Scan for the cell matching the given text and deliver its (X, Y) coordinate at center. 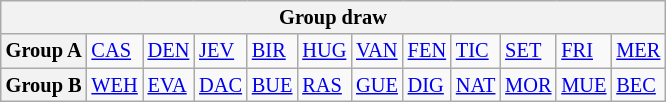
GUE (377, 85)
EVA (169, 85)
NAT (476, 85)
DIG (427, 85)
BIR (272, 51)
WEH (115, 85)
TIC (476, 51)
MOR (528, 85)
MER (638, 51)
CAS (115, 51)
Group B (44, 85)
RAS (324, 85)
JEV (220, 51)
DEN (169, 51)
Group A (44, 51)
Group draw (333, 17)
MUE (584, 85)
FRI (584, 51)
SET (528, 51)
FEN (427, 51)
BEC (638, 85)
DAC (220, 85)
HUG (324, 51)
BUE (272, 85)
VAN (377, 51)
